Locate the cell with the specified text and output its (x, y) center coordinate. 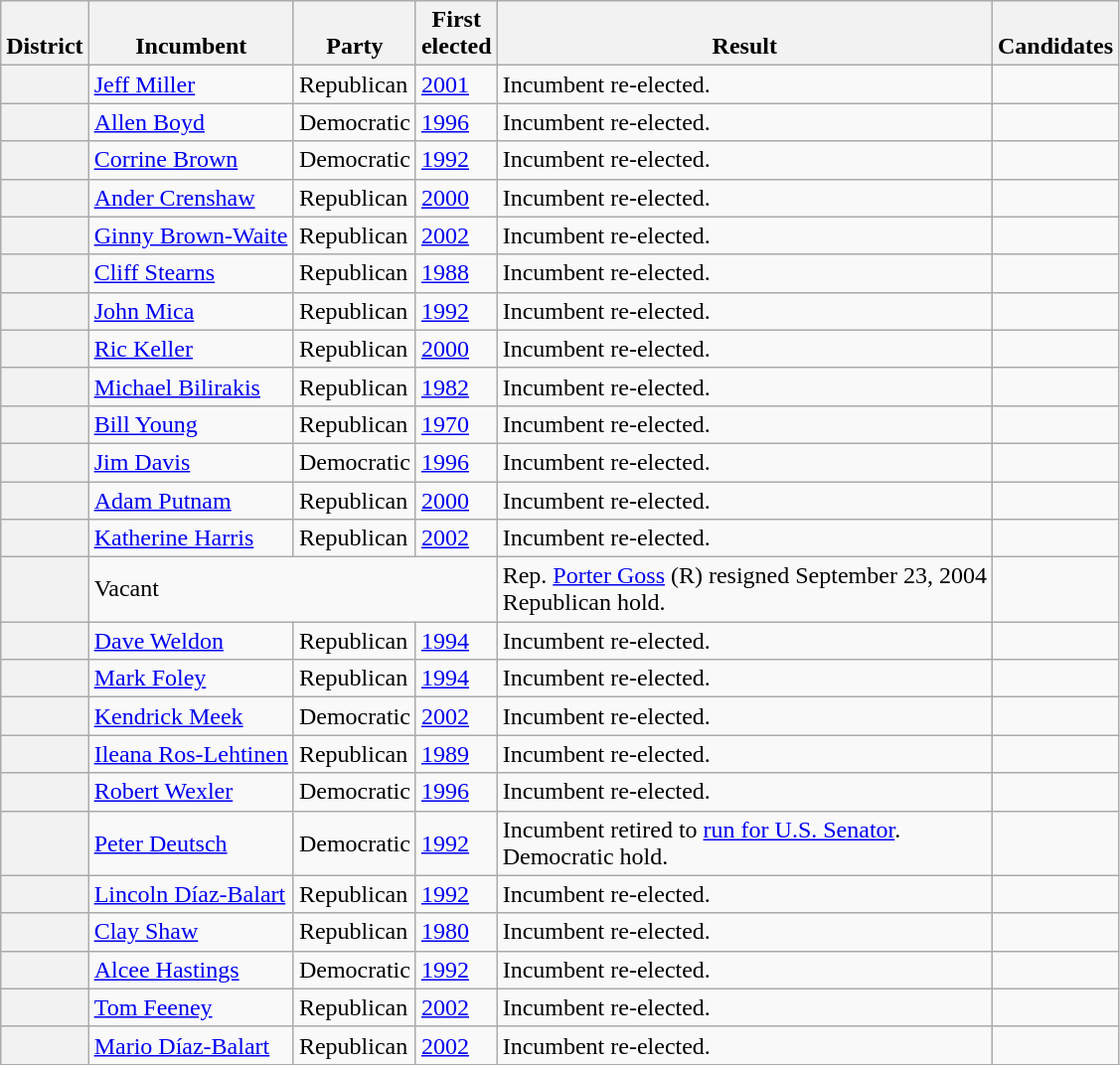
Alcee Hastings (191, 970)
Michael Bilirakis (191, 386)
Dave Weldon (191, 641)
Clay Shaw (191, 932)
Result (744, 34)
Kendrick Meek (191, 716)
2001 (456, 84)
Corrine Brown (191, 160)
1989 (456, 754)
Ileana Ros-Lehtinen (191, 754)
1982 (456, 386)
1970 (456, 424)
Lincoln Díaz-Balart (191, 894)
Peter Deutsch (191, 842)
Katherine Harris (191, 538)
Robert Wexler (191, 792)
Jeff Miller (191, 84)
Mark Foley (191, 679)
Incumbent (191, 34)
Ginny Brown-Waite (191, 235)
1988 (456, 273)
Adam Putnam (191, 500)
Vacant (292, 590)
Ander Crenshaw (191, 198)
Allen Boyd (191, 122)
Firstelected (456, 34)
Candidates (1055, 34)
Incumbent retired to run for U.S. Senator. Democratic hold. (744, 842)
John Mica (191, 311)
Tom Feeney (191, 1007)
1980 (456, 932)
Party (354, 34)
Ric Keller (191, 349)
Bill Young (191, 424)
District (45, 34)
Cliff Stearns (191, 273)
Rep. Porter Goss (R) resigned September 23, 2004Republican hold. (744, 590)
Jim Davis (191, 462)
Mario Díaz-Balart (191, 1045)
